Scan for the cell matching the given text and deliver its [x, y] coordinate at center. 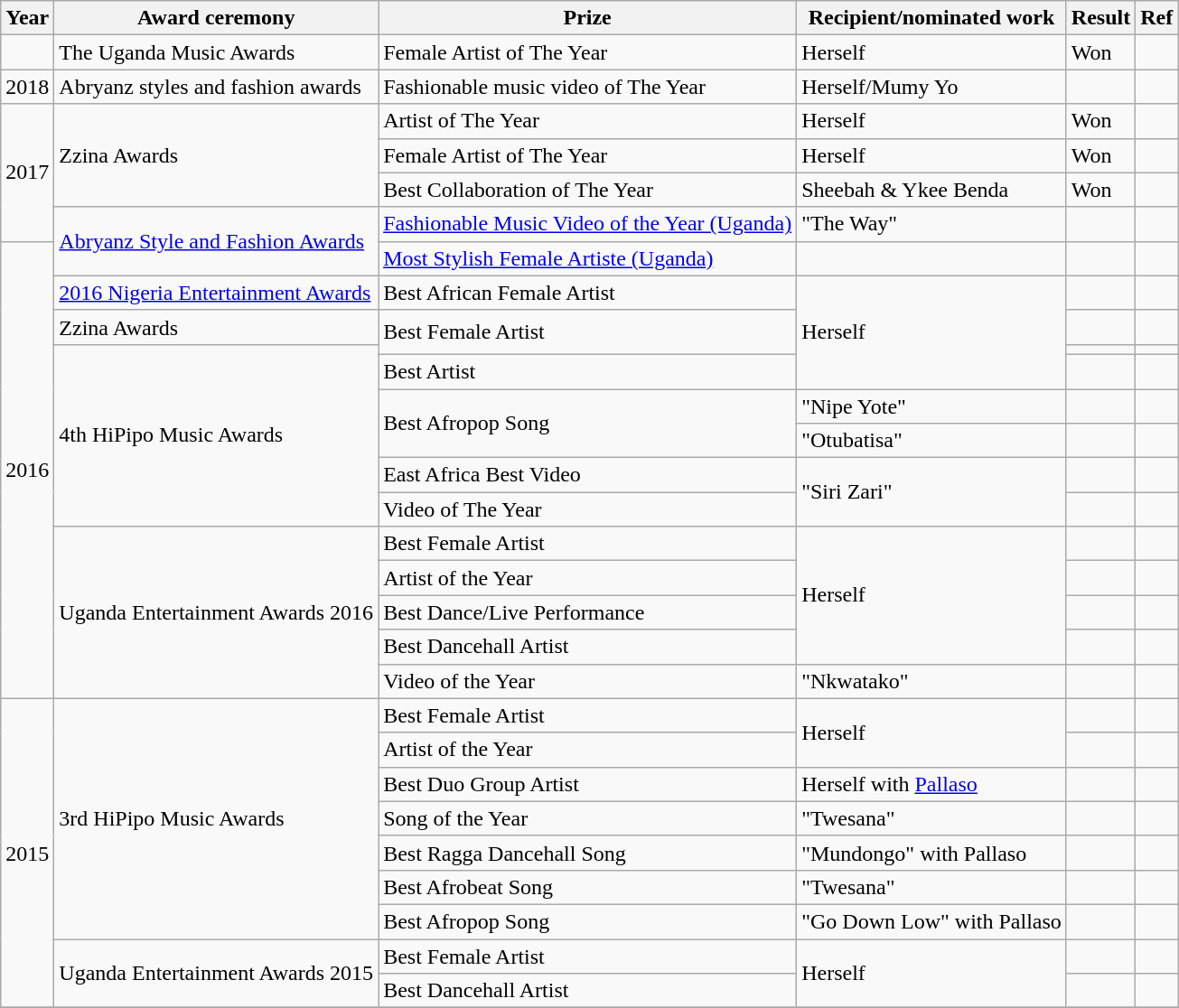
2016 Nigeria Entertainment Awards [217, 293]
2018 [27, 87]
Uganda Entertainment Awards 2015 [217, 974]
Fashionable Music Video of the Year (Uganda) [587, 224]
Fashionable music video of The Year [587, 87]
Best Dance/Live Performance [587, 612]
Abryanz styles and fashion awards [217, 87]
Best Artist [587, 371]
Uganda Entertainment Awards 2016 [217, 612]
Best Collaboration of The Year [587, 190]
2016 [27, 470]
"Nipe Yote" [932, 406]
"Nkwatako" [932, 681]
Sheebah & Ykee Benda [932, 190]
East Africa Best Video [587, 475]
Video of The Year [587, 509]
2017 [27, 173]
4th HiPipo Music Awards [217, 435]
Recipient/nominated work [932, 18]
"Go Down Low" with Pallaso [932, 921]
2015 [27, 853]
Year [27, 18]
Prize [587, 18]
The Uganda Music Awards [217, 52]
Best Duo Group Artist [587, 784]
Abryanz Style and Fashion Awards [217, 241]
3rd HiPipo Music Awards [217, 818]
"Siri Zari" [932, 492]
Song of the Year [587, 818]
Best Afrobeat Song [587, 887]
Award ceremony [217, 18]
"Mundongo" with Pallaso [932, 853]
Herself/Mumy Yo [932, 87]
Herself with Pallaso [932, 784]
Best Ragga Dancehall Song [587, 853]
"Otubatisa" [932, 441]
Best African Female Artist [587, 293]
"The Way" [932, 224]
Artist of The Year [587, 121]
Video of the Year [587, 681]
Result [1100, 18]
Most Stylish Female Artiste (Uganda) [587, 258]
Ref [1156, 18]
